Locate the cell with the specified text and output its (X, Y) center coordinate. 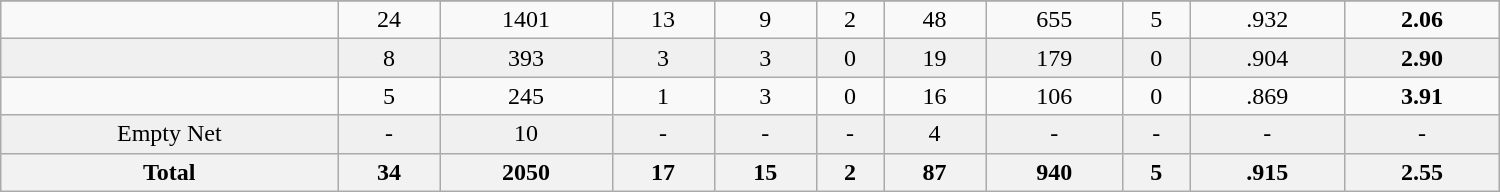
393 (526, 58)
2.90 (1422, 58)
940 (1054, 172)
24 (389, 20)
4 (935, 134)
655 (1054, 20)
.904 (1268, 58)
3.91 (1422, 96)
16 (935, 96)
9 (765, 20)
Total (170, 172)
10 (526, 134)
.932 (1268, 20)
245 (526, 96)
8 (389, 58)
Empty Net (170, 134)
15 (765, 172)
106 (1054, 96)
2050 (526, 172)
179 (1054, 58)
34 (389, 172)
19 (935, 58)
48 (935, 20)
13 (663, 20)
1 (663, 96)
.915 (1268, 172)
2.55 (1422, 172)
1401 (526, 20)
87 (935, 172)
2.06 (1422, 20)
17 (663, 172)
.869 (1268, 96)
